Provide the (x, y) coordinate of the cell's center where the given text is located.  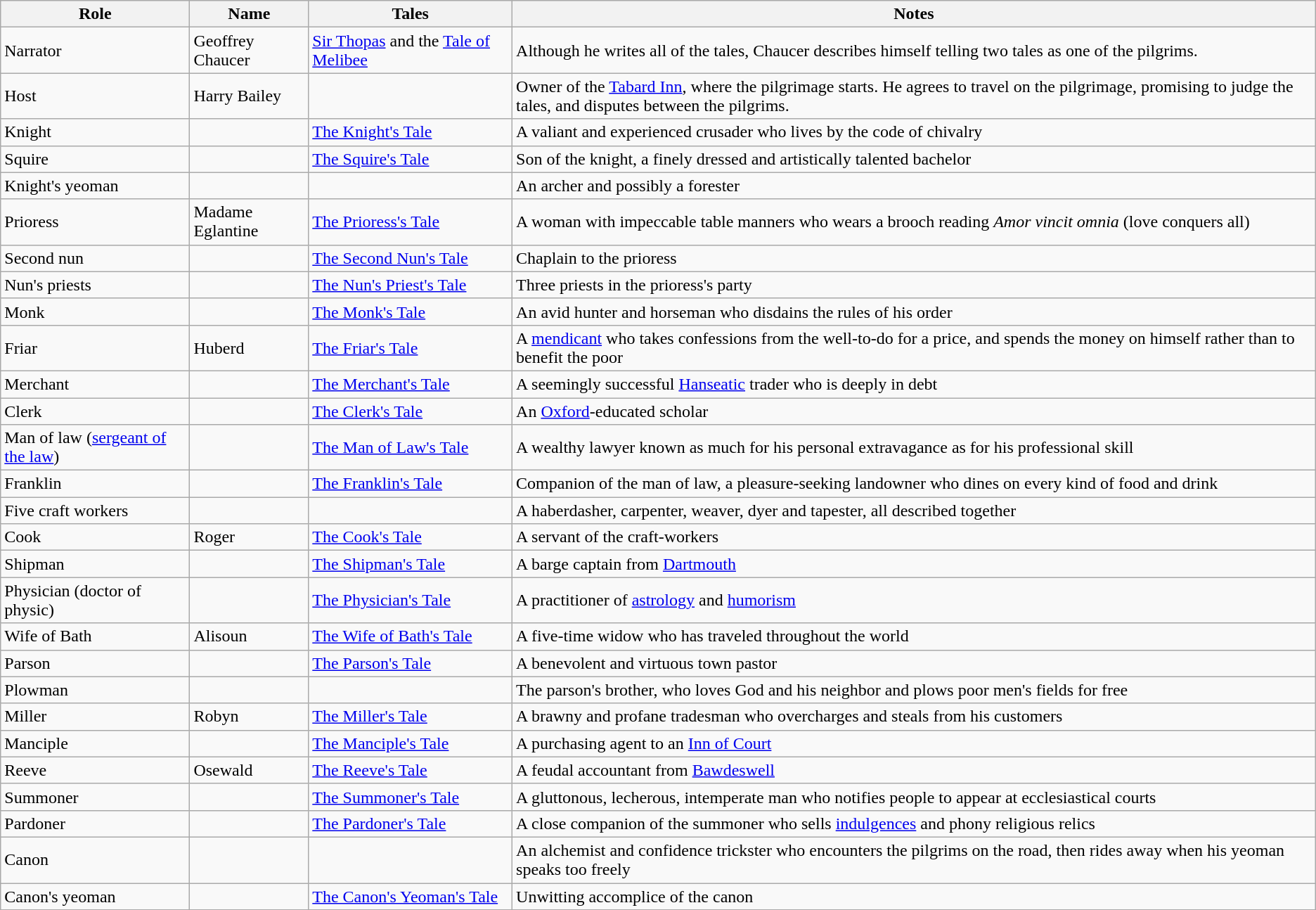
Sir Thopas and the Tale of Melibee (411, 51)
Notes (914, 14)
A barge captain from Dartmouth (914, 564)
The Parson's Tale (411, 663)
The Monk's Tale (411, 312)
The Man of Law's Tale (411, 447)
Geoffrey Chaucer (249, 51)
The Pardoner's Tale (411, 824)
The Knight's Tale (411, 132)
Parson (96, 663)
The Summoner's Tale (411, 797)
The Merchant's Tale (411, 384)
The Manciple's Tale (411, 743)
The Shipman's Tale (411, 564)
Name (249, 14)
A benevolent and virtuous town pastor (914, 663)
Robyn (249, 717)
A mendicant who takes confessions from the well-to-do for a price, and spends the money on himself rather than to benefit the poor (914, 347)
A practitioner of astrology and humorism (914, 601)
Although he writes all of the tales, Chaucer describes himself telling two tales as one of the pilgrims. (914, 51)
A gluttonous, lecherous, intemperate man who notifies people to appear at ecclesiastical courts (914, 797)
A wealthy lawyer known as much for his personal extravagance as for his professional skill (914, 447)
The Franklin's Tale (411, 484)
The Clerk's Tale (411, 411)
Narrator (96, 51)
The Miller's Tale (411, 717)
A haberdasher, carpenter, weaver, dyer and tapester, all described together (914, 511)
Host (96, 96)
Reeve (96, 770)
The Cook's Tale (411, 537)
Unwitting accomplice of the canon (914, 897)
A purchasing agent to an Inn of Court (914, 743)
Wife of Bath (96, 636)
An archer and possibly a forester (914, 186)
An alchemist and confidence trickster who encounters the pilgrims on the road, then rides away when his yeoman speaks too freely (914, 859)
Tales (411, 14)
Madame Eglantine (249, 222)
A woman with impeccable table manners who wears a brooch reading Amor vincit omnia (love conquers all) (914, 222)
The Physician's Tale (411, 601)
The Squire's Tale (411, 159)
A feudal accountant from Bawdeswell (914, 770)
An Oxford-educated scholar (914, 411)
A five-time widow who has traveled throughout the world (914, 636)
Clerk (96, 411)
Osewald (249, 770)
Shipman (96, 564)
Huberd (249, 347)
Three priests in the prioress's party (914, 285)
A servant of the craft-workers (914, 537)
Second nun (96, 258)
Man of law (sergeant of the law) (96, 447)
A valiant and experienced crusader who lives by the code of chivalry (914, 132)
Alisoun (249, 636)
Canon (96, 859)
Canon's yeoman (96, 897)
Chaplain to the prioress (914, 258)
The Second Nun's Tale (411, 258)
Franklin (96, 484)
Friar (96, 347)
Manciple (96, 743)
Merchant (96, 384)
Cook (96, 537)
Son of the knight, a finely dressed and artistically talented bachelor (914, 159)
The Prioress's Tale (411, 222)
Role (96, 14)
A brawny and profane tradesman who overcharges and steals from his customers (914, 717)
Knight's yeoman (96, 186)
The Friar's Tale (411, 347)
Monk (96, 312)
The Nun's Priest's Tale (411, 285)
The parson's brother, who loves God and his neighbor and plows poor men's fields for free (914, 690)
Five craft workers (96, 511)
Prioress (96, 222)
Squire (96, 159)
Physician (doctor of physic) (96, 601)
Nun's priests (96, 285)
The Wife of Bath's Tale (411, 636)
Plowman (96, 690)
Pardoner (96, 824)
Knight (96, 132)
The Reeve's Tale (411, 770)
The Canon's Yeoman's Tale (411, 897)
An avid hunter and horseman who disdains the rules of his order (914, 312)
Roger (249, 537)
Miller (96, 717)
Companion of the man of law, a pleasure-seeking landowner who dines on every kind of food and drink (914, 484)
A close companion of the summoner who sells indulgences and phony religious relics (914, 824)
A seemingly successful Hanseatic trader who is deeply in debt (914, 384)
Harry Bailey (249, 96)
Summoner (96, 797)
